Pinpoint the cell where the given text exists, returning its [X, Y] midpoint coordinate. 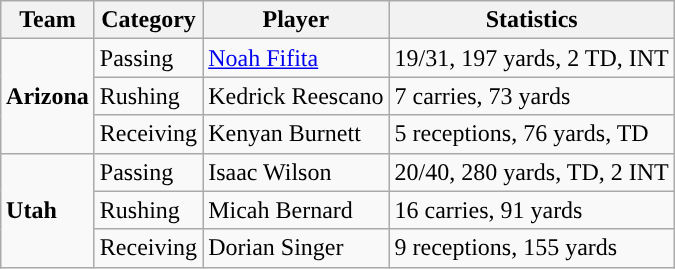
Isaac Wilson [296, 172]
20/40, 280 yards, TD, 2 INT [532, 172]
Player [296, 20]
19/31, 197 yards, 2 TD, INT [532, 58]
Kenyan Burnett [296, 134]
5 receptions, 76 yards, TD [532, 134]
Arizona [48, 96]
Kedrick Reescano [296, 96]
Micah Bernard [296, 210]
9 receptions, 155 yards [532, 248]
Category [148, 20]
Statistics [532, 20]
Utah [48, 210]
16 carries, 91 yards [532, 210]
Dorian Singer [296, 248]
7 carries, 73 yards [532, 96]
Noah Fifita [296, 58]
Team [48, 20]
